Pinpoint the cell where the given text exists, returning its [x, y] midpoint coordinate. 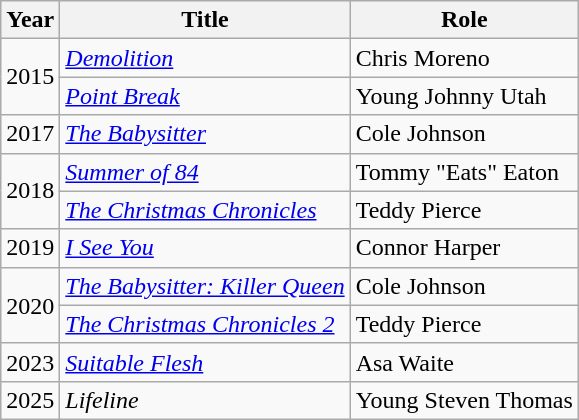
Demolition [205, 58]
I See You [205, 248]
Young Steven Thomas [464, 400]
2015 [30, 77]
2019 [30, 248]
The Babysitter: Killer Queen [205, 286]
Connor Harper [464, 248]
Tommy "Eats" Eaton [464, 172]
Role [464, 20]
2018 [30, 191]
The Christmas Chronicles 2 [205, 324]
Chris Moreno [464, 58]
Title [205, 20]
Summer of 84 [205, 172]
Suitable Flesh [205, 362]
Lifeline [205, 400]
Point Break [205, 96]
2023 [30, 362]
The Babysitter [205, 134]
2017 [30, 134]
2025 [30, 400]
The Christmas Chronicles [205, 210]
Young Johnny Utah [464, 96]
Asa Waite [464, 362]
2020 [30, 305]
Year [30, 20]
